Return the [X, Y] coordinate for the center point of the cell that contains the specified text.  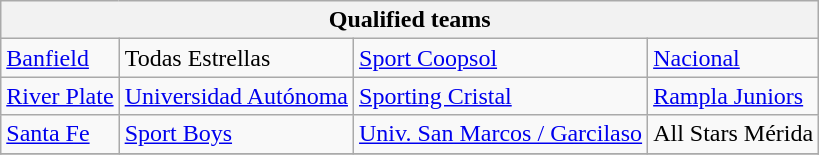
Todas Estrellas [236, 58]
Santa Fe [60, 134]
Banfield [60, 58]
Nacional [734, 58]
Qualified teams [410, 20]
Rampla Juniors [734, 96]
Sporting Cristal [501, 96]
Sport Boys [236, 134]
River Plate [60, 96]
Univ. San Marcos / Garcilaso [501, 134]
Universidad Autónoma [236, 96]
All Stars Mérida [734, 134]
Sport Coopsol [501, 58]
